Return the (x, y) coordinate for the center point of the cell that contains the specified text.  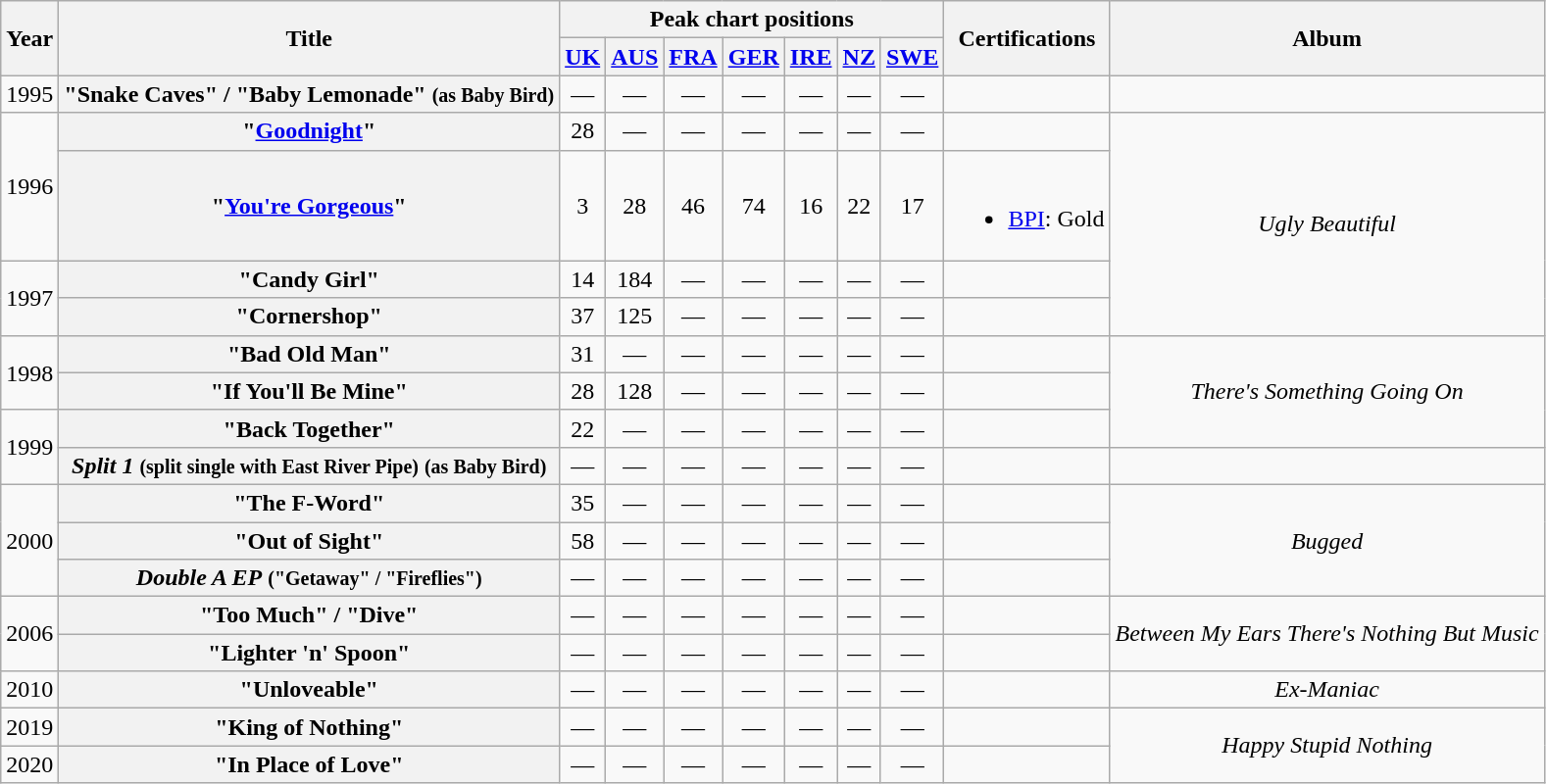
74 (753, 206)
"King of Nothing" (310, 727)
NZ (859, 57)
31 (582, 354)
14 (582, 279)
128 (635, 391)
"Out of Sight" (310, 540)
"Too Much" / "Dive" (310, 615)
17 (912, 206)
Certifications (1027, 38)
UK (582, 57)
Peak chart positions (752, 20)
There's Something Going On (1327, 391)
SWE (912, 57)
184 (635, 279)
IRE (811, 57)
"You're Gorgeous" (310, 206)
"Lighter 'n' Spoon" (310, 653)
46 (693, 206)
125 (635, 317)
"Snake Caves" / "Baby Lemonade" (as Baby Bird) (310, 94)
GER (753, 57)
2006 (29, 634)
Title (310, 38)
FRA (693, 57)
BPI: Gold (1027, 206)
Ex-Maniac (1327, 690)
2019 (29, 727)
37 (582, 317)
Album (1327, 38)
Double A EP ("Getaway" / "Fireflies") (310, 578)
1997 (29, 298)
"Candy Girl" (310, 279)
AUS (635, 57)
"If You'll Be Mine" (310, 391)
35 (582, 503)
Happy Stupid Nothing (1327, 746)
"The F-Word" (310, 503)
"Unloveable" (310, 690)
"In Place of Love" (310, 764)
3 (582, 206)
1996 (29, 186)
"Bad Old Man" (310, 354)
Bugged (1327, 540)
1998 (29, 372)
1999 (29, 447)
2000 (29, 540)
"Cornershop" (310, 317)
16 (811, 206)
Between My Ears There's Nothing But Music (1327, 634)
"Back Together" (310, 428)
Split 1 (split single with East River Pipe) (as Baby Bird) (310, 465)
"Goodnight" (310, 131)
58 (582, 540)
2010 (29, 690)
Ugly Beautiful (1327, 223)
2020 (29, 764)
Year (29, 38)
1995 (29, 94)
